From the cell containing the given text, extract its center point as [X, Y] coordinate. 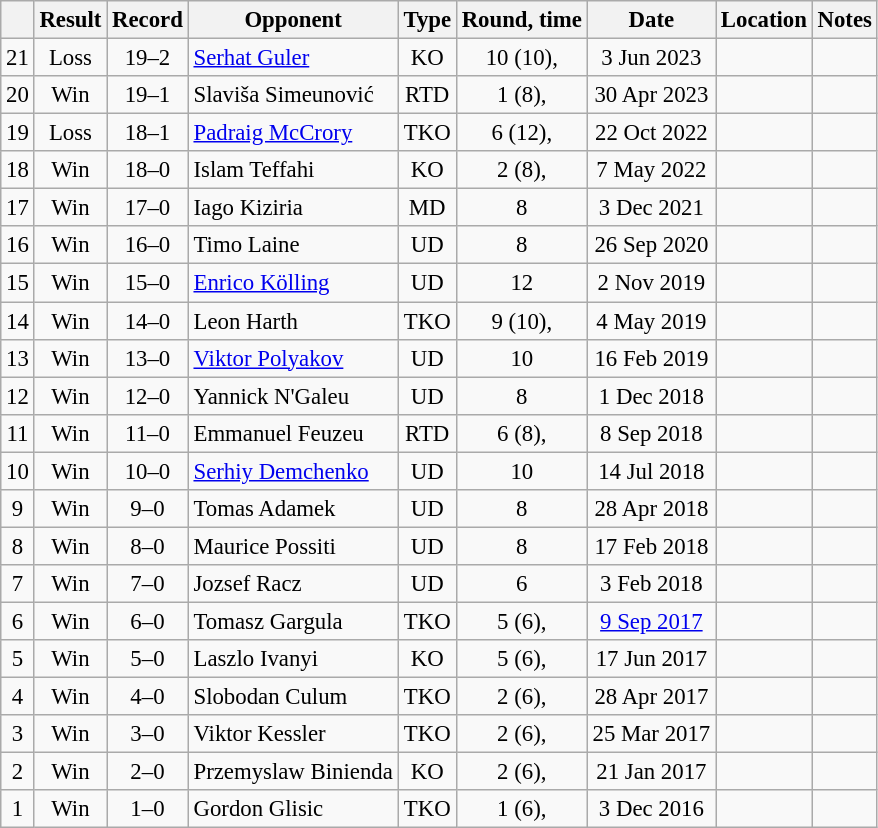
18–0 [148, 170]
4–0 [148, 697]
Slaviša Simeunović [293, 95]
Tomasz Gargula [293, 621]
11 [18, 433]
18 [18, 170]
28 Apr 2018 [651, 509]
18–1 [148, 133]
Islam Teffahi [293, 170]
Serhat Guler [293, 58]
13 [18, 358]
28 Apr 2017 [651, 697]
Padraig McCrory [293, 133]
1 (8), [522, 95]
MD [427, 208]
12–0 [148, 396]
17 Jun 2017 [651, 659]
2–0 [148, 772]
13–0 [148, 358]
10 (10), [522, 58]
3 Jun 2023 [651, 58]
Location [764, 20]
Leon Harth [293, 321]
9 [18, 509]
2 (8), [522, 170]
30 Apr 2023 [651, 95]
14 [18, 321]
2 Nov 2019 [651, 283]
3 [18, 734]
6 (12), [522, 133]
14 Jul 2018 [651, 471]
Viktor Polyakov [293, 358]
25 Mar 2017 [651, 734]
Yannick N'Galeu [293, 396]
9 Sep 2017 [651, 621]
20 [18, 95]
19–2 [148, 58]
17 [18, 208]
3–0 [148, 734]
Round, time [522, 20]
6 (8), [522, 433]
8–0 [148, 546]
7 [18, 584]
Timo Laine [293, 245]
3 Dec 2016 [651, 809]
17 Feb 2018 [651, 546]
17–0 [148, 208]
16–0 [148, 245]
5 [18, 659]
21 Jan 2017 [651, 772]
9–0 [148, 509]
14–0 [148, 321]
1–0 [148, 809]
16 [18, 245]
21 [18, 58]
7–0 [148, 584]
Notes [844, 20]
15 [18, 283]
Opponent [293, 20]
9 (10), [522, 321]
11–0 [148, 433]
19 [18, 133]
3 Dec 2021 [651, 208]
10–0 [148, 471]
22 Oct 2022 [651, 133]
8 Sep 2018 [651, 433]
Date [651, 20]
16 Feb 2019 [651, 358]
6–0 [148, 621]
Laszlo Ivanyi [293, 659]
Record [148, 20]
Przemyslaw Binienda [293, 772]
Gordon Glisic [293, 809]
Jozsef Racz [293, 584]
7 May 2022 [651, 170]
15–0 [148, 283]
19–1 [148, 95]
Serhiy Demchenko [293, 471]
4 May 2019 [651, 321]
Type [427, 20]
Slobodan Culum [293, 697]
Maurice Possiti [293, 546]
3 Feb 2018 [651, 584]
Emmanuel Feuzeu [293, 433]
Iago Kiziria [293, 208]
5–0 [148, 659]
2 [18, 772]
Tomas Adamek [293, 509]
26 Sep 2020 [651, 245]
1 [18, 809]
Enrico Kölling [293, 283]
1 Dec 2018 [651, 396]
4 [18, 697]
Viktor Kessler [293, 734]
Result [70, 20]
1 (6), [522, 809]
